From the cell containing the given text, extract its center point as [x, y] coordinate. 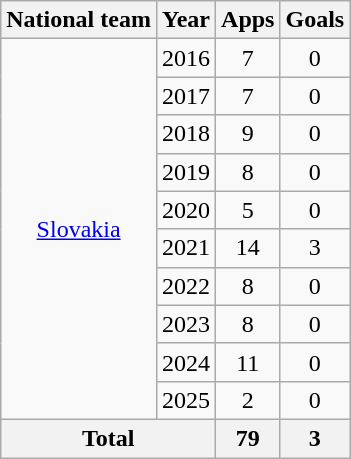
9 [248, 134]
11 [248, 362]
2020 [186, 210]
14 [248, 248]
79 [248, 438]
2018 [186, 134]
2017 [186, 96]
2021 [186, 248]
2023 [186, 324]
2024 [186, 362]
5 [248, 210]
2 [248, 400]
2019 [186, 172]
Slovakia [79, 230]
Apps [248, 20]
Total [108, 438]
2022 [186, 286]
Goals [315, 20]
Year [186, 20]
2016 [186, 58]
National team [79, 20]
2025 [186, 400]
